Locate the cell with the specified text and output its [X, Y] center coordinate. 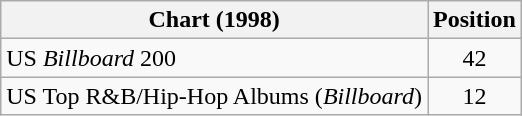
12 [475, 96]
Chart (1998) [214, 20]
42 [475, 58]
US Billboard 200 [214, 58]
US Top R&B/Hip-Hop Albums (Billboard) [214, 96]
Position [475, 20]
